Locate the cell with the specified text and output its [x, y] center coordinate. 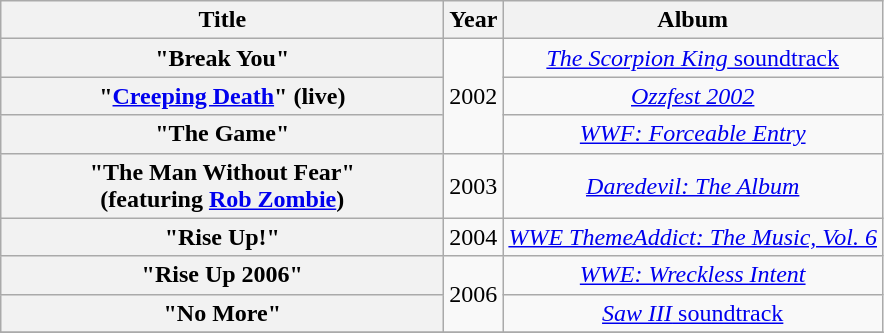
2002 [474, 96]
WWE ThemeAddict: The Music, Vol. 6 [693, 237]
"The Game" [222, 134]
"No More" [222, 313]
"Creeping Death" (live) [222, 96]
"The Man Without Fear"(featuring Rob Zombie) [222, 186]
Album [693, 20]
2004 [474, 237]
WWF: Forceable Entry [693, 134]
"Rise Up!" [222, 237]
2003 [474, 186]
Daredevil: The Album [693, 186]
Year [474, 20]
2006 [474, 294]
WWE: Wreckless Intent [693, 275]
Saw III soundtrack [693, 313]
Ozzfest 2002 [693, 96]
Title [222, 20]
"Break You" [222, 58]
The Scorpion King soundtrack [693, 58]
"Rise Up 2006" [222, 275]
